Return [x, y] of the center of cell containing provided text 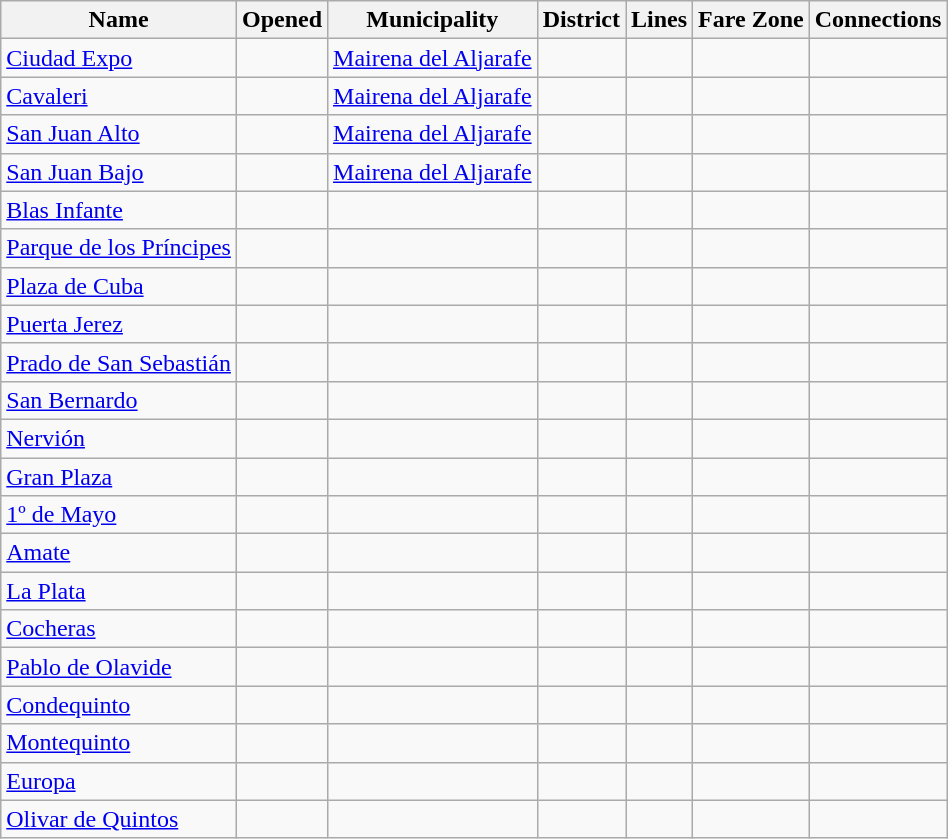
Cocheras [119, 629]
Fare Zone [752, 20]
Municipality [433, 20]
Amate [119, 553]
San Bernardo [119, 400]
Opened [282, 20]
1º de Mayo [119, 515]
Montequinto [119, 743]
San Juan Bajo [119, 172]
Lines [660, 20]
Pablo de Olavide [119, 667]
Ciudad Expo [119, 58]
Connections [878, 20]
Gran Plaza [119, 477]
Blas Infante [119, 210]
Prado de San Sebastián [119, 362]
Nervión [119, 438]
District [581, 20]
Condequinto [119, 705]
Parque de los Príncipes [119, 248]
Cavaleri [119, 96]
Puerta Jerez [119, 324]
Name [119, 20]
Plaza de Cuba [119, 286]
San Juan Alto [119, 134]
Europa [119, 781]
Olivar de Quintos [119, 819]
La Plata [119, 591]
